Search for the cell housing the specified text and yield its (x, y) center coordinate. 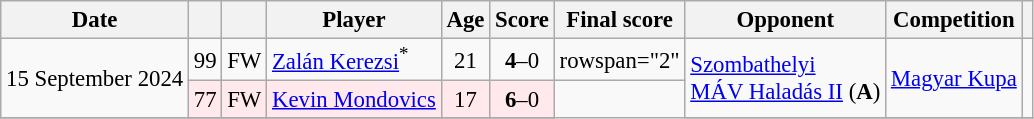
Player (354, 20)
17 (466, 100)
Kevin Mondovics (354, 100)
99 (206, 60)
Zalán Kerezsi* (354, 60)
Competition (954, 20)
77 (206, 100)
Opponent (786, 20)
Score (522, 20)
4–0 (522, 60)
rowspan="2" (620, 60)
Age (466, 20)
Date (95, 20)
Magyar Kupa (954, 79)
21 (466, 60)
SzombathelyiMÁV Haladás II (A) (786, 79)
6–0 (522, 100)
Final score (620, 20)
15 September 2024 (95, 79)
